Pinpoint the cell where the given text exists, returning its (X, Y) midpoint coordinate. 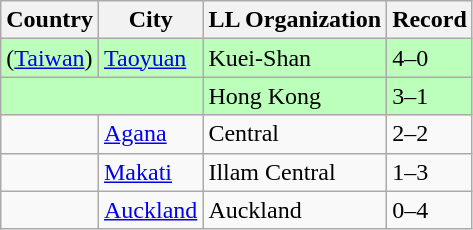
City (150, 20)
Hong Kong (295, 96)
Taoyuan (150, 58)
Country (50, 20)
4–0 (430, 58)
Agana (150, 134)
Kuei-Shan (295, 58)
LL Organization (295, 20)
2–2 (430, 134)
0–4 (430, 210)
1–3 (430, 172)
Illam Central (295, 172)
(Taiwan) (50, 58)
Central (295, 134)
Record (430, 20)
3–1 (430, 96)
Makati (150, 172)
